Return the [X, Y] coordinate for the center point of the cell that contains the specified text.  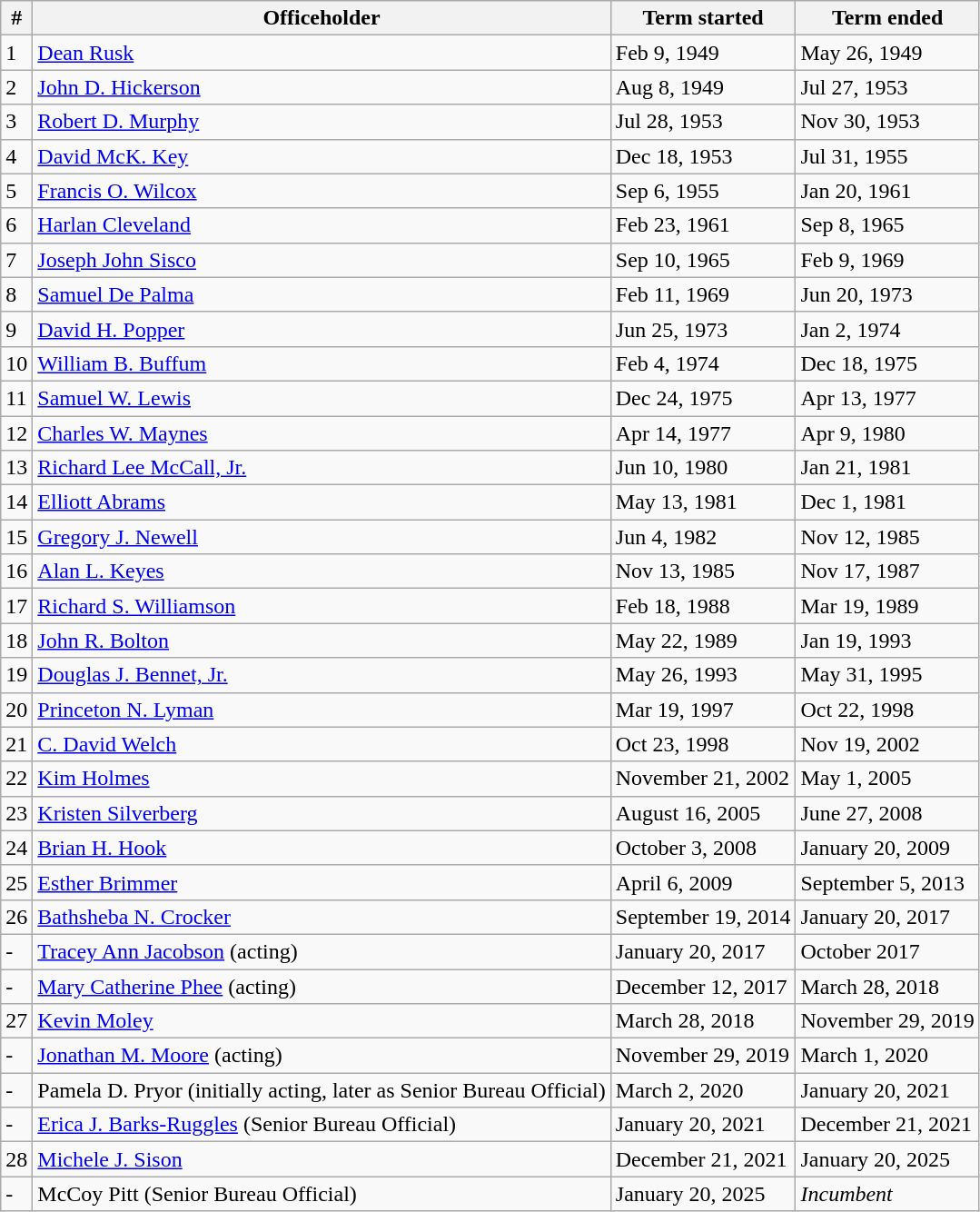
Sep 8, 1965 [887, 225]
25 [16, 882]
Jan 19, 1993 [887, 641]
Jun 25, 1973 [703, 329]
November 21, 2002 [703, 779]
John D. Hickerson [322, 87]
Feb 9, 1969 [887, 260]
Feb 11, 1969 [703, 294]
Kristen Silverberg [322, 813]
October 3, 2008 [703, 848]
28 [16, 1159]
Incumbent [887, 1194]
18 [16, 641]
Jul 28, 1953 [703, 122]
William B. Buffum [322, 363]
McCoy Pitt (Senior Bureau Official) [322, 1194]
22 [16, 779]
Dec 18, 1975 [887, 363]
26 [16, 917]
Dec 18, 1953 [703, 156]
14 [16, 502]
Feb 18, 1988 [703, 606]
27 [16, 1021]
11 [16, 398]
Pamela D. Pryor (initially acting, later as Senior Bureau Official) [322, 1090]
8 [16, 294]
20 [16, 710]
Mary Catherine Phee (acting) [322, 986]
May 22, 1989 [703, 641]
19 [16, 675]
Princeton N. Lyman [322, 710]
Feb 4, 1974 [703, 363]
9 [16, 329]
Joseph John Sisco [322, 260]
10 [16, 363]
Gregory J. Newell [322, 537]
March 2, 2020 [703, 1090]
6 [16, 225]
Michele J. Sison [322, 1159]
Brian H. Hook [322, 848]
June 27, 2008 [887, 813]
David H. Popper [322, 329]
Jan 2, 1974 [887, 329]
Jul 31, 1955 [887, 156]
Jan 21, 1981 [887, 468]
Douglas J. Bennet, Jr. [322, 675]
Samuel W. Lewis [322, 398]
Apr 14, 1977 [703, 433]
Term ended [887, 18]
16 [16, 571]
May 1, 2005 [887, 779]
Charles W. Maynes [322, 433]
2 [16, 87]
Feb 23, 1961 [703, 225]
Mar 19, 1989 [887, 606]
4 [16, 156]
Sep 6, 1955 [703, 191]
21 [16, 744]
Nov 30, 1953 [887, 122]
Erica J. Barks-Ruggles (Senior Bureau Official) [322, 1125]
12 [16, 433]
Nov 17, 1987 [887, 571]
Term started [703, 18]
13 [16, 468]
Alan L. Keyes [322, 571]
Samuel De Palma [322, 294]
Nov 12, 1985 [887, 537]
March 1, 2020 [887, 1056]
23 [16, 813]
David McK. Key [322, 156]
# [16, 18]
May 31, 1995 [887, 675]
Sep 10, 1965 [703, 260]
C. David Welch [322, 744]
Officeholder [322, 18]
Tracey Ann Jacobson (acting) [322, 951]
1 [16, 53]
October 2017 [887, 951]
Feb 9, 1949 [703, 53]
Oct 22, 1998 [887, 710]
Apr 9, 1980 [887, 433]
Francis O. Wilcox [322, 191]
3 [16, 122]
August 16, 2005 [703, 813]
Robert D. Murphy [322, 122]
Apr 13, 1977 [887, 398]
Dec 1, 1981 [887, 502]
Esther Brimmer [322, 882]
May 26, 1993 [703, 675]
Kim Holmes [322, 779]
John R. Bolton [322, 641]
Jun 20, 1973 [887, 294]
Dec 24, 1975 [703, 398]
Elliott Abrams [322, 502]
Nov 19, 2002 [887, 744]
Harlan Cleveland [322, 225]
Jan 20, 1961 [887, 191]
January 20, 2009 [887, 848]
Aug 8, 1949 [703, 87]
May 13, 1981 [703, 502]
Jun 4, 1982 [703, 537]
Jun 10, 1980 [703, 468]
Richard Lee McCall, Jr. [322, 468]
7 [16, 260]
Jonathan M. Moore (acting) [322, 1056]
Mar 19, 1997 [703, 710]
Bathsheba N. Crocker [322, 917]
September 5, 2013 [887, 882]
Richard S. Williamson [322, 606]
Nov 13, 1985 [703, 571]
Dean Rusk [322, 53]
15 [16, 537]
Kevin Moley [322, 1021]
December 12, 2017 [703, 986]
May 26, 1949 [887, 53]
April 6, 2009 [703, 882]
17 [16, 606]
24 [16, 848]
Jul 27, 1953 [887, 87]
5 [16, 191]
September 19, 2014 [703, 917]
Oct 23, 1998 [703, 744]
